Determine the (X, Y) coordinate at the center of the cell enclosing the given text.  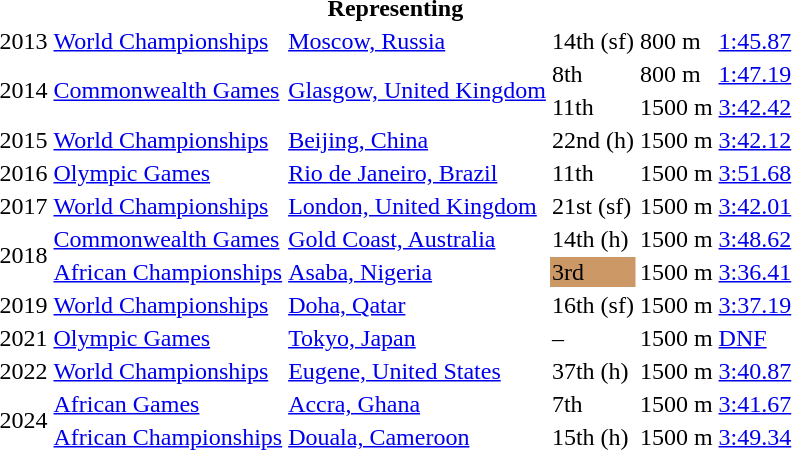
3rd (592, 272)
14th (sf) (592, 41)
Rio de Janeiro, Brazil (418, 173)
21st (sf) (592, 206)
Glasgow, United Kingdom (418, 90)
14th (h) (592, 239)
Beijing, China (418, 140)
16th (sf) (592, 305)
22nd (h) (592, 140)
Gold Coast, Australia (418, 239)
8th (592, 74)
Moscow, Russia (418, 41)
7th (592, 404)
Asaba, Nigeria (418, 272)
Doha, Qatar (418, 305)
– (592, 338)
Tokyo, Japan (418, 338)
37th (h) (592, 371)
African Championships (168, 272)
London, United Kingdom (418, 206)
Eugene, United States (418, 371)
African Games (168, 404)
Accra, Ghana (418, 404)
